Locate the cell with the specified text and output its (x, y) center coordinate. 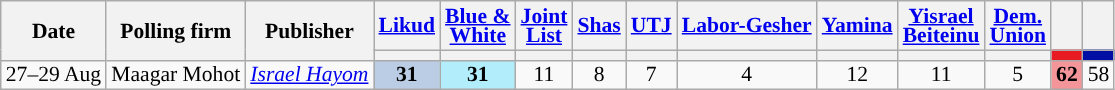
27–29 Aug (54, 75)
Date (54, 30)
58 (1099, 75)
7 (652, 75)
Blue &White (478, 26)
8 (598, 75)
Dem.Union (1018, 26)
5 (1018, 75)
Yamina (858, 26)
4 (747, 75)
Labor-Gesher (747, 26)
JointList (544, 26)
YisraelBeiteinu (942, 26)
62 (1067, 75)
Shas (598, 26)
UTJ (652, 26)
12 (858, 75)
Maagar Mohot (176, 75)
Likud (408, 26)
Israel Hayom (309, 75)
Polling firm (176, 30)
Publisher (309, 30)
